Search for the cell housing the specified text and yield its [X, Y] center coordinate. 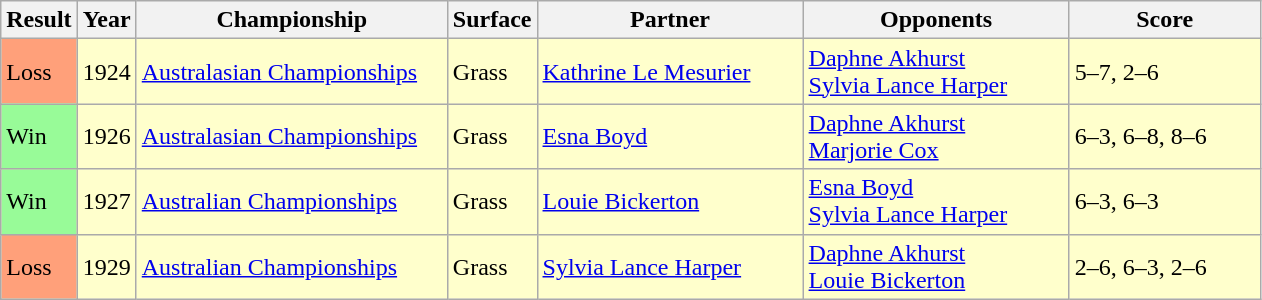
Daphne Akhurst Louie Bickerton [936, 266]
Result [39, 20]
Score [1164, 20]
1924 [106, 72]
Surface [492, 20]
Partner [670, 20]
Esna Boyd Sylvia Lance Harper [936, 202]
Opponents [936, 20]
Esna Boyd [670, 136]
5–7, 2–6 [1164, 72]
Louie Bickerton [670, 202]
6–3, 6–8, 8–6 [1164, 136]
Championship [292, 20]
1926 [106, 136]
Kathrine Le Mesurier [670, 72]
1929 [106, 266]
1927 [106, 202]
Year [106, 20]
Daphne Akhurst Sylvia Lance Harper [936, 72]
Daphne Akhurst Marjorie Cox [936, 136]
2–6, 6–3, 2–6 [1164, 266]
Sylvia Lance Harper [670, 266]
6–3, 6–3 [1164, 202]
